Capture the cell that displays the provided text and extract its (X, Y) central coordinate. 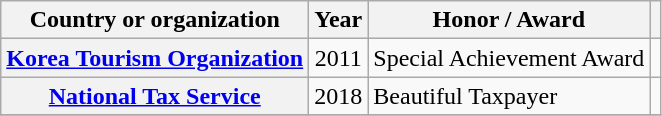
Country or organization (155, 20)
National Tax Service (155, 96)
2018 (338, 96)
Honor / Award (509, 20)
2011 (338, 58)
Year (338, 20)
Korea Tourism Organization (155, 58)
Beautiful Taxpayer (509, 96)
Special Achievement Award (509, 58)
